Return (x, y) of the center of cell containing provided text 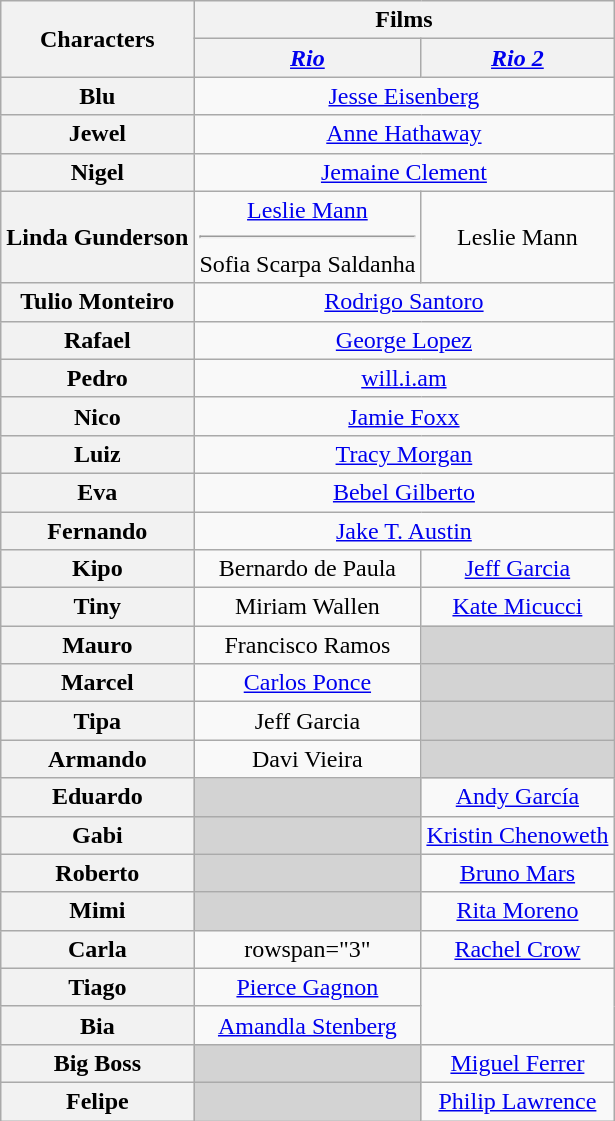
Leslie Mann (518, 237)
Tiago (98, 987)
Tracy Morgan (404, 454)
Nigel (98, 172)
Felipe (98, 1101)
Linda Gunderson (98, 237)
Andy García (518, 797)
Pedro (98, 378)
Anne Hathaway (404, 134)
Rio 2 (518, 58)
Miriam Wallen (308, 607)
Carla (98, 949)
Kate Micucci (518, 607)
Davi Vieira (308, 759)
Kipo (98, 569)
Roberto (98, 873)
Rio (308, 58)
Tiny (98, 607)
Philip Lawrence (518, 1101)
Fernando (98, 531)
Gabi (98, 835)
Marcel (98, 683)
Rita Moreno (518, 911)
Rodrigo Santoro (404, 302)
Mauro (98, 645)
Eva (98, 492)
Nico (98, 416)
Eduardo (98, 797)
Jesse Eisenberg (404, 96)
Tulio Monteiro (98, 302)
Francisco Ramos (308, 645)
Leslie MannSofia Scarpa Saldanha (308, 237)
George Lopez (404, 340)
Amandla Stenberg (308, 1025)
Rafael (98, 340)
Kristin Chenoweth (518, 835)
Jemaine Clement (404, 172)
Carlos Ponce (308, 683)
Pierce Gagnon (308, 987)
Bebel Gilberto (404, 492)
Mimi (98, 911)
Miguel Ferrer (518, 1063)
Bruno Mars (518, 873)
Characters (98, 39)
Big Boss (98, 1063)
Blu (98, 96)
rowspan="3" (308, 949)
Luiz (98, 454)
Bernardo de Paula (308, 569)
Armando (98, 759)
Rachel Crow (518, 949)
Tipa (98, 721)
Jamie Foxx (404, 416)
will.i.am (404, 378)
Jewel (98, 134)
Bia (98, 1025)
Films (404, 20)
Jake T. Austin (404, 531)
